Search for the cell housing the specified text and yield its [X, Y] center coordinate. 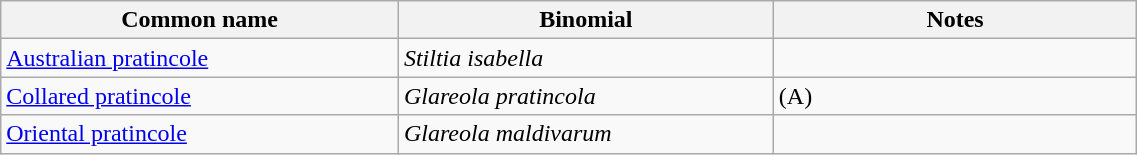
Binomial [586, 20]
Glareola pratincola [586, 96]
(A) [955, 96]
Australian pratincole [200, 58]
Glareola maldivarum [586, 134]
Stiltia isabella [586, 58]
Oriental pratincole [200, 134]
Common name [200, 20]
Collared pratincole [200, 96]
Notes [955, 20]
